Return the [X, Y] coordinate for the center point of the cell that contains the specified text.  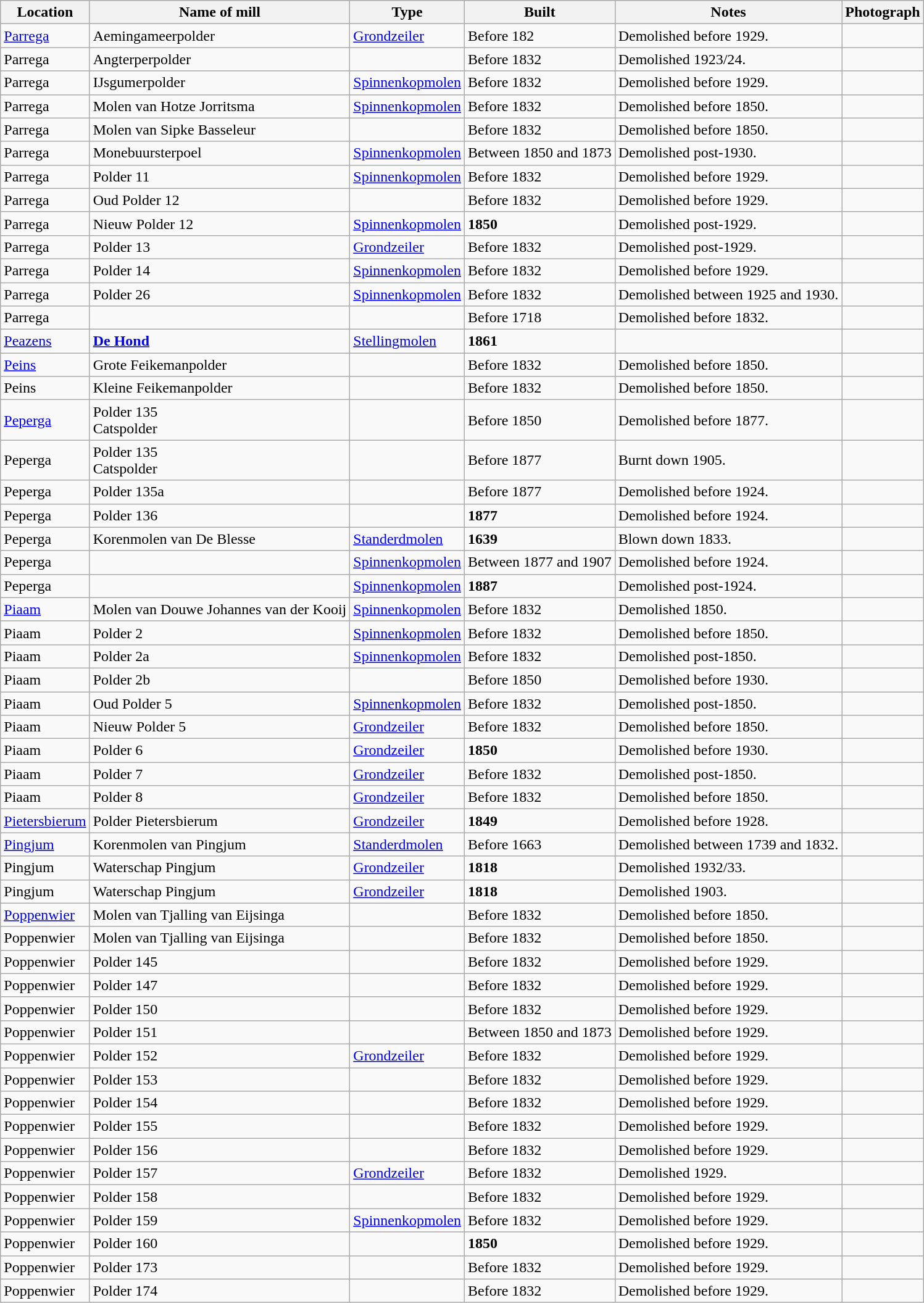
Polder 135a [220, 492]
1639 [539, 539]
Polder 2 [220, 633]
Demolished 1903. [728, 891]
Aemingameerpolder [220, 36]
Type [407, 12]
Polder 7 [220, 774]
Demolished 1932/33. [728, 868]
Blown down 1833. [728, 539]
Stellingmolen [407, 341]
Polder 158 [220, 1197]
Polder 150 [220, 1009]
Polder 160 [220, 1244]
Built [539, 12]
Angterperpolder [220, 59]
Polder 8 [220, 797]
Demolished before 1832. [728, 318]
Demolished post-1930. [728, 153]
Polder 2b [220, 680]
1887 [539, 586]
Before 1718 [539, 318]
Polder 159 [220, 1220]
Molen van Sipke Basseleur [220, 130]
Polder 145 [220, 962]
Peazens [45, 341]
Polder 6 [220, 751]
Name of mill [220, 12]
Photograph [883, 12]
Polder 155 [220, 1126]
Kleine Feikemanpolder [220, 388]
Demolished 1923/24. [728, 59]
Polder 174 [220, 1291]
De Hond [220, 341]
1861 [539, 341]
Pietersbierum [45, 821]
Polder 152 [220, 1055]
Polder 151 [220, 1032]
Demolished before 1877. [728, 420]
Monebuursterpoel [220, 153]
Molen van Douwe Johannes van der Kooij [220, 609]
Nieuw Polder 5 [220, 727]
Notes [728, 12]
Polder Pietersbierum [220, 821]
Polder 14 [220, 270]
Before 182 [539, 36]
Korenmolen van De Blesse [220, 539]
Polder 147 [220, 985]
Demolished between 1739 and 1832. [728, 844]
Polder 156 [220, 1150]
Nieuw Polder 12 [220, 223]
Demolished before 1928. [728, 821]
Demolished post-1924. [728, 586]
1877 [539, 515]
Polder 26 [220, 294]
Polder 136 [220, 515]
Polder 157 [220, 1173]
Location [45, 12]
Oud Polder 5 [220, 703]
Polder 11 [220, 177]
Polder 154 [220, 1103]
Grote Feikemanpolder [220, 365]
Before 1663 [539, 844]
Korenmolen van Pingjum [220, 844]
Molen van Hotze Jorritsma [220, 106]
Polder 13 [220, 247]
Polder 2a [220, 656]
Demolished 1850. [728, 609]
Polder 153 [220, 1080]
Between 1877 and 1907 [539, 562]
Burnt down 1905. [728, 460]
IJsgumerpolder [220, 83]
1849 [539, 821]
Polder 173 [220, 1267]
Demolished between 1925 and 1930. [728, 294]
Oud Polder 12 [220, 200]
Demolished 1929. [728, 1173]
